Scan for the cell matching the given text and deliver its (x, y) coordinate at center. 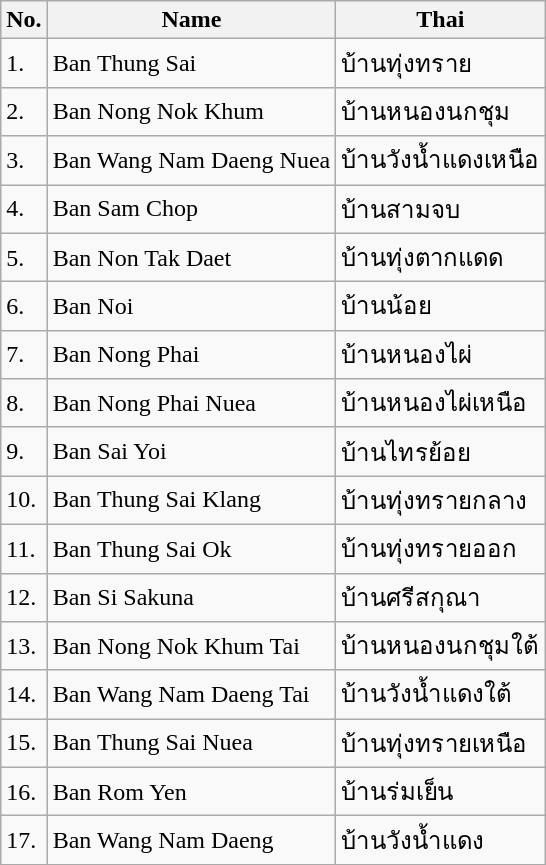
Ban Nong Phai Nuea (192, 404)
Ban Thung Sai (192, 64)
13. (24, 646)
No. (24, 20)
Ban Wang Nam Daeng (192, 840)
บ้านร่มเย็น (440, 792)
14. (24, 694)
2. (24, 112)
บ้านทุ่งทรายออก (440, 548)
3. (24, 160)
Ban Si Sakuna (192, 598)
บ้านศรีสกุณา (440, 598)
บ้านวังน้ำแดงเหนือ (440, 160)
10. (24, 500)
Ban Thung Sai Klang (192, 500)
16. (24, 792)
บ้านทุ่งทรายกลาง (440, 500)
บ้านไทรย้อย (440, 452)
Name (192, 20)
8. (24, 404)
บ้านทุ่งทราย (440, 64)
บ้านทุ่งตากแดด (440, 258)
Ban Thung Sai Nuea (192, 744)
Ban Wang Nam Daeng Nuea (192, 160)
บ้านวังน้ำแดงใต้ (440, 694)
7. (24, 354)
4. (24, 208)
บ้านหนองไผ่ (440, 354)
17. (24, 840)
11. (24, 548)
Ban Sam Chop (192, 208)
Thai (440, 20)
Ban Nong Phai (192, 354)
9. (24, 452)
Ban Thung Sai Ok (192, 548)
Ban Nong Nok Khum (192, 112)
บ้านหนองนกชุม (440, 112)
บ้านวังน้ำแดง (440, 840)
บ้านทุ่งทรายเหนือ (440, 744)
บ้านหนองไผ่เหนือ (440, 404)
บ้านน้อย (440, 306)
Ban Wang Nam Daeng Tai (192, 694)
12. (24, 598)
บ้านสามจบ (440, 208)
Ban Nong Nok Khum Tai (192, 646)
1. (24, 64)
Ban Non Tak Daet (192, 258)
15. (24, 744)
6. (24, 306)
Ban Sai Yoi (192, 452)
5. (24, 258)
Ban Noi (192, 306)
Ban Rom Yen (192, 792)
บ้านหนองนกชุมใต้ (440, 646)
